From the cell containing the given text, extract its center point as [X, Y] coordinate. 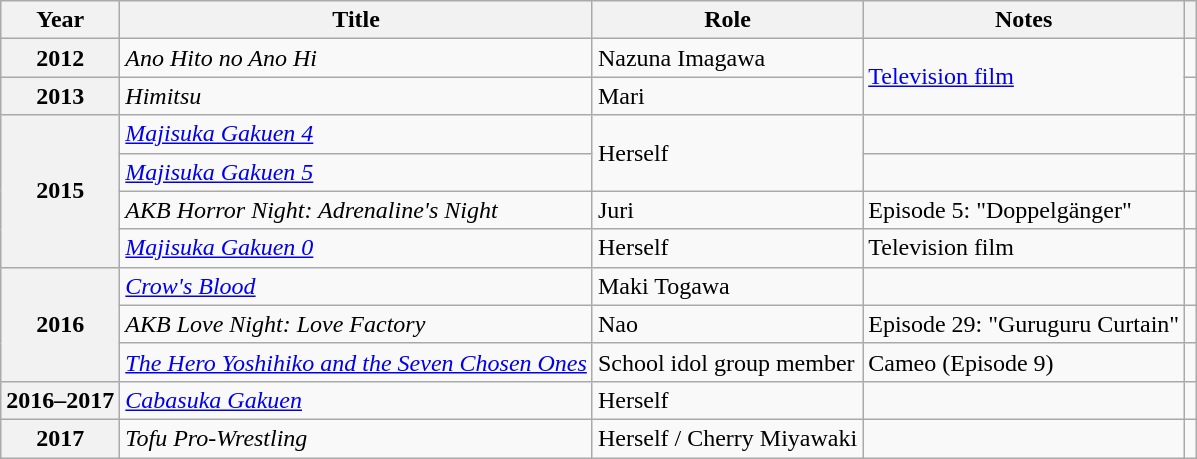
Tofu Pro-Wrestling [356, 438]
Mari [727, 96]
Nao [727, 324]
2013 [60, 96]
Nazuna Imagawa [727, 58]
2012 [60, 58]
AKB Love Night: Love Factory [356, 324]
Majisuka Gakuen 4 [356, 134]
2016 [60, 324]
Maki Togawa [727, 286]
Juri [727, 210]
Cameo (Episode 9) [1024, 362]
Notes [1024, 20]
Episode 29: "Guruguru Curtain" [1024, 324]
2015 [60, 191]
Title [356, 20]
School idol group member [727, 362]
Himitsu [356, 96]
AKB Horror Night: Adrenaline's Night [356, 210]
Year [60, 20]
Crow's Blood [356, 286]
Majisuka Gakuen 0 [356, 248]
Ano Hito no Ano Hi [356, 58]
Episode 5: "Doppelgänger" [1024, 210]
Cabasuka Gakuen [356, 400]
The Hero Yoshihiko and the Seven Chosen Ones [356, 362]
2017 [60, 438]
Majisuka Gakuen 5 [356, 172]
Herself / Cherry Miyawaki [727, 438]
Role [727, 20]
2016–2017 [60, 400]
